Pinpoint the cell where the given text exists, returning its (x, y) midpoint coordinate. 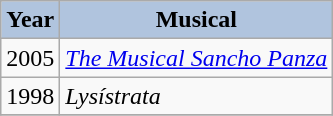
Musical (196, 20)
2005 (30, 58)
Year (30, 20)
1998 (30, 96)
The Musical Sancho Panza (196, 58)
Lysístrata (196, 96)
